Search for the cell housing the specified text and yield its (x, y) center coordinate. 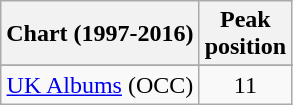
11 (245, 85)
UK Albums (OCC) (100, 85)
Chart (1997-2016) (100, 34)
Peakposition (245, 34)
